Search for the cell housing the specified text and yield its (X, Y) center coordinate. 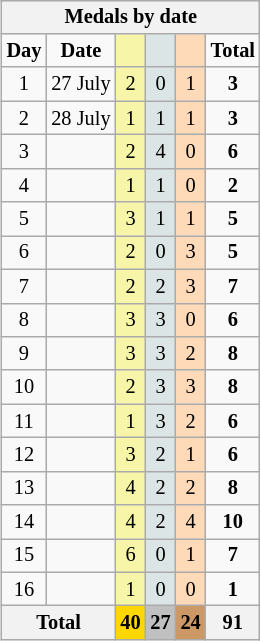
28 July (80, 118)
Day (24, 51)
Date (80, 51)
40 (130, 623)
24 (191, 623)
91 (233, 623)
27 (161, 623)
12 (24, 455)
11 (24, 421)
9 (24, 354)
27 July (80, 84)
Medals by date (131, 17)
16 (24, 589)
14 (24, 522)
13 (24, 488)
15 (24, 556)
